Pinpoint the cell where the given text exists, returning its [x, y] midpoint coordinate. 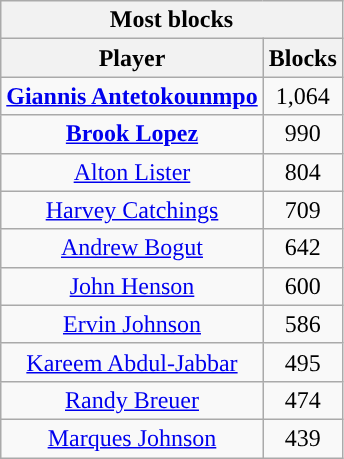
Alton Lister [132, 172]
Marques Johnson [132, 438]
1,064 [302, 96]
804 [302, 172]
Kareem Abdul-Jabbar [132, 362]
439 [302, 438]
Ervin Johnson [132, 324]
600 [302, 286]
495 [302, 362]
Blocks [302, 58]
Randy Breuer [132, 400]
John Henson [132, 286]
Andrew Bogut [132, 248]
586 [302, 324]
Most blocks [172, 20]
Harvey Catchings [132, 210]
Brook Lopez [132, 134]
474 [302, 400]
642 [302, 248]
709 [302, 210]
Player [132, 58]
Giannis Antetokounmpo [132, 96]
990 [302, 134]
